Output the (X, Y) coordinate of the center of the cell containing the given text.  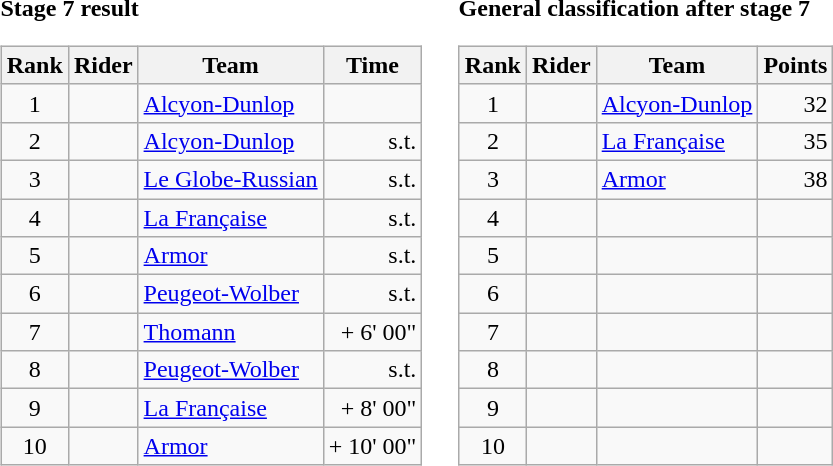
+ 6' 00" (372, 332)
Time (372, 65)
38 (796, 179)
Thomann (230, 332)
Le Globe-Russian (230, 179)
+ 10' 00" (372, 446)
+ 8' 00" (372, 408)
35 (796, 141)
32 (796, 103)
Points (796, 65)
